Determine the (X, Y) coordinate at the center of the cell enclosing the given text.  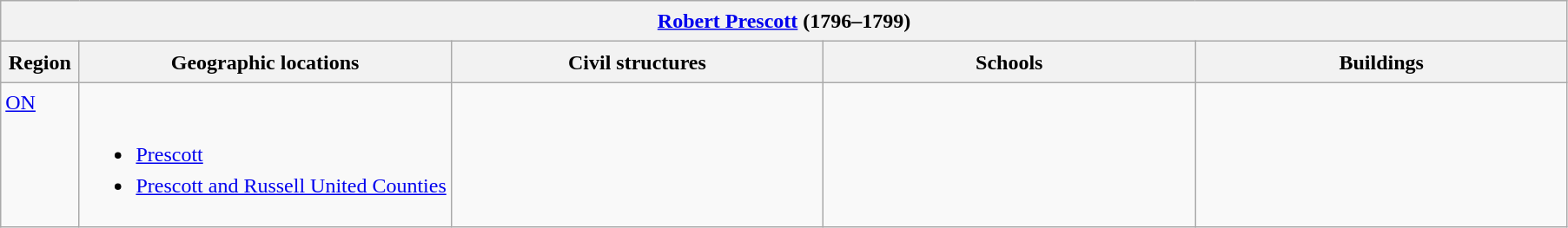
PrescottPrescott and Russell United Counties (265, 154)
Region (40, 62)
ON (40, 154)
Robert Prescott (1796–1799) (784, 21)
Buildings (1381, 62)
Schools (1009, 62)
Civil structures (637, 62)
Geographic locations (265, 62)
